Return the (X, Y) coordinate for the center point of the cell that contains the specified text.  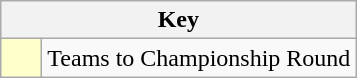
Key (178, 20)
Teams to Championship Round (199, 58)
